Pinpoint the cell where the given text exists, returning its [x, y] midpoint coordinate. 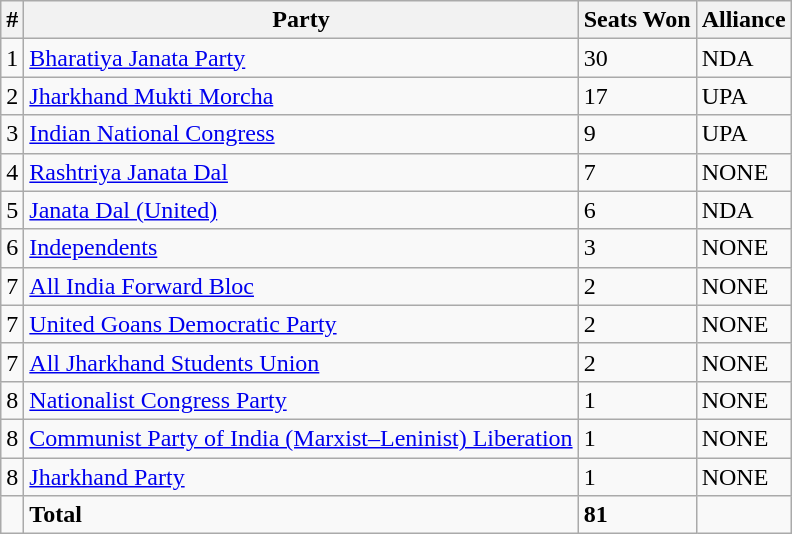
5 [12, 210]
# [12, 20]
Jharkhand Party [301, 477]
Communist Party of India (Marxist–Leninist) Liberation [301, 438]
9 [637, 134]
Seats Won [637, 20]
All Jharkhand Students Union [301, 362]
Total [301, 515]
United Goans Democratic Party [301, 324]
Alliance [744, 20]
Nationalist Congress Party [301, 400]
Jharkhand Mukti Morcha [301, 96]
30 [637, 58]
81 [637, 515]
Independents [301, 248]
17 [637, 96]
4 [12, 172]
All India Forward Bloc [301, 286]
Indian National Congress [301, 134]
Rashtriya Janata Dal [301, 172]
Bharatiya Janata Party [301, 58]
Party [301, 20]
Janata Dal (United) [301, 210]
